Extract the [X, Y] coordinate from the center of the cell holding the provided text.  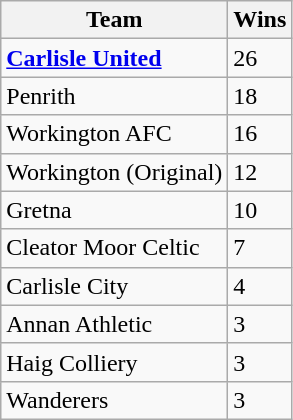
Wins [260, 20]
7 [260, 248]
Team [114, 20]
Workington (Original) [114, 172]
4 [260, 286]
Gretna [114, 210]
Workington AFC [114, 134]
16 [260, 134]
Annan Athletic [114, 324]
10 [260, 210]
12 [260, 172]
Penrith [114, 96]
Cleator Moor Celtic [114, 248]
Carlisle City [114, 286]
Carlisle United [114, 58]
Haig Colliery [114, 362]
18 [260, 96]
Wanderers [114, 400]
26 [260, 58]
